Identify which cell holds the provided text, then report its (x, y) central coordinate. 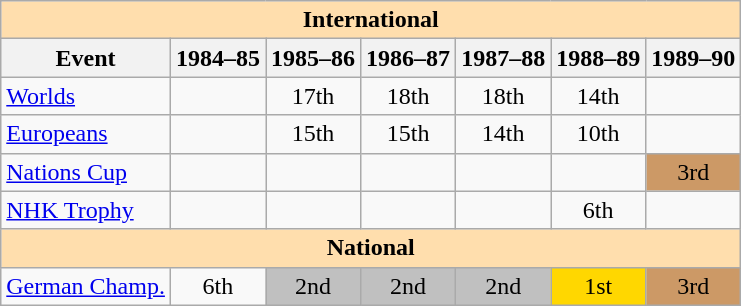
1987–88 (504, 58)
10th (598, 134)
17th (314, 96)
International (371, 20)
Nations Cup (86, 172)
1st (598, 286)
Event (86, 58)
1988–89 (598, 58)
German Champ. (86, 286)
1989–90 (694, 58)
National (371, 248)
1986–87 (408, 58)
Worlds (86, 96)
NHK Trophy (86, 210)
1985–86 (314, 58)
Europeans (86, 134)
1984–85 (218, 58)
